Return the (X, Y) coordinate for the center point of the cell that contains the specified text.  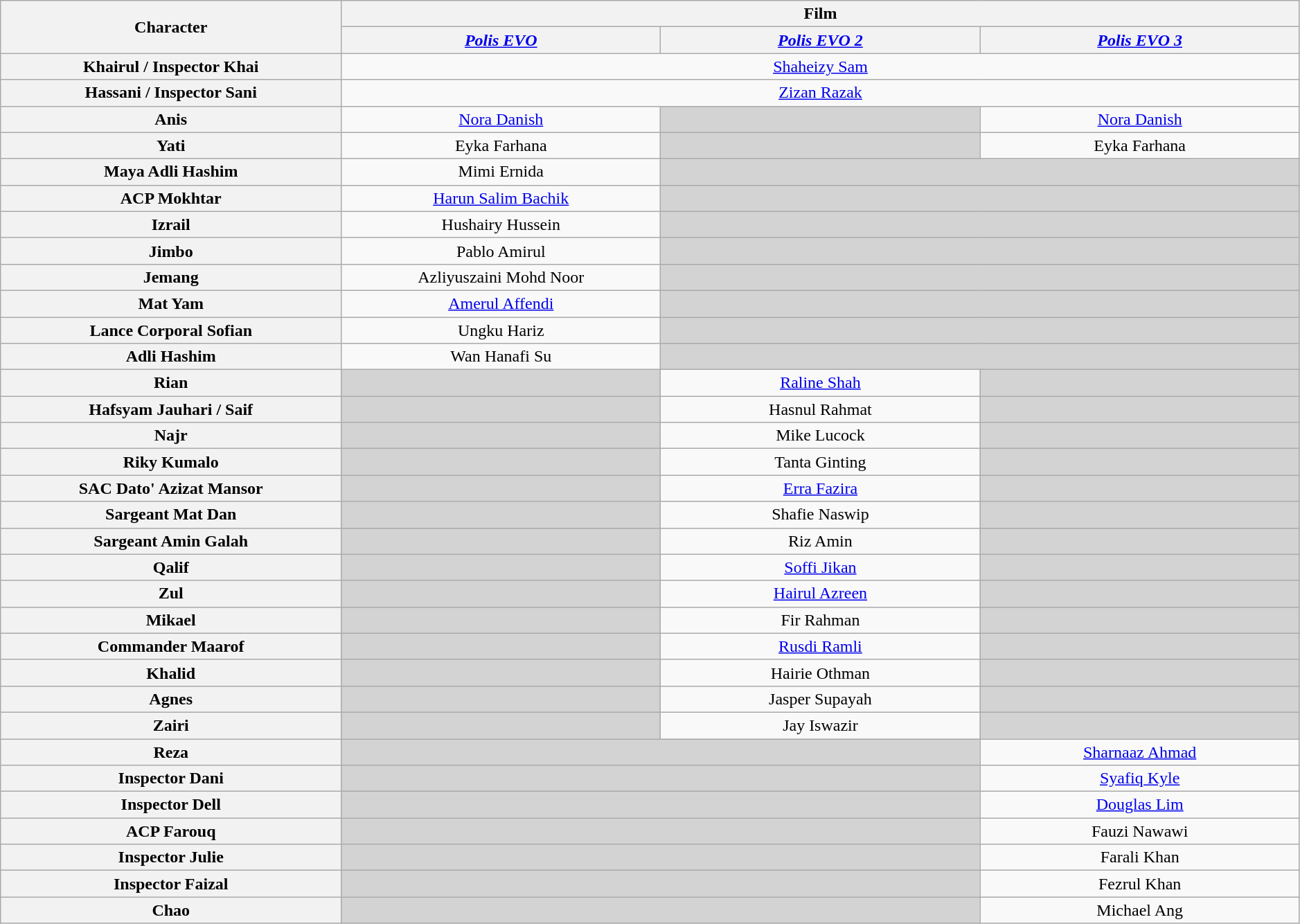
Erra Fazira (820, 488)
Anis (171, 119)
Rusdi Ramli (820, 646)
Riz Amin (820, 541)
Khalid (171, 673)
Qalif (171, 567)
Azliyuszaini Mohd Noor (501, 277)
Inspector Dell (171, 805)
Farali Khan (1140, 858)
Amerul Affendi (501, 303)
Hasnul Rahmat (820, 409)
Izrail (171, 224)
Jay Iswazir (820, 725)
Shafie Naswip (820, 515)
Mimi Ernida (501, 172)
Rian (171, 383)
Lance Corporal Sofian (171, 330)
Jimbo (171, 251)
Soffi Jikan (820, 567)
Fezrul Khan (1140, 884)
Sargeant Amin Galah (171, 541)
Yati (171, 145)
Polis EVO 2 (820, 40)
Sargeant Mat Dan (171, 515)
Michael Ang (1140, 910)
Fir Rahman (820, 620)
ACP Mokhtar (171, 198)
Agnes (171, 699)
Shaheizy Sam (821, 66)
Hafsyam Jauhari / Saif (171, 409)
Tanta Ginting (820, 462)
Pablo Amirul (501, 251)
Syafiq Kyle (1140, 779)
Inspector Julie (171, 858)
Hairie Othman (820, 673)
Wan Hanafi Su (501, 357)
Polis EVO 3 (1140, 40)
Mikael (171, 620)
Reza (171, 752)
Adli Hashim (171, 357)
Hassani / Inspector Sani (171, 93)
ACP Farouq (171, 831)
Polis EVO (501, 40)
Commander Maarof (171, 646)
Khairul / Inspector Khai (171, 66)
Mike Lucock (820, 436)
Zul (171, 594)
Inspector Dani (171, 779)
Inspector Faizal (171, 884)
Mat Yam (171, 303)
Sharnaaz Ahmad (1140, 752)
Chao (171, 910)
Raline Shah (820, 383)
Fauzi Nawawi (1140, 831)
Ungku Hariz (501, 330)
Film (821, 14)
Hairul Azreen (820, 594)
Riky Kumalo (171, 462)
Hushairy Hussein (501, 224)
Zairi (171, 725)
Jemang (171, 277)
Zizan Razak (821, 93)
Najr (171, 436)
Harun Salim Bachik (501, 198)
Douglas Lim (1140, 805)
Character (171, 27)
Jasper Supayah (820, 699)
SAC Dato' Azizat Mansor (171, 488)
Maya Adli Hashim (171, 172)
